Provide the (X, Y) coordinate of the cell's center where the given text is located.  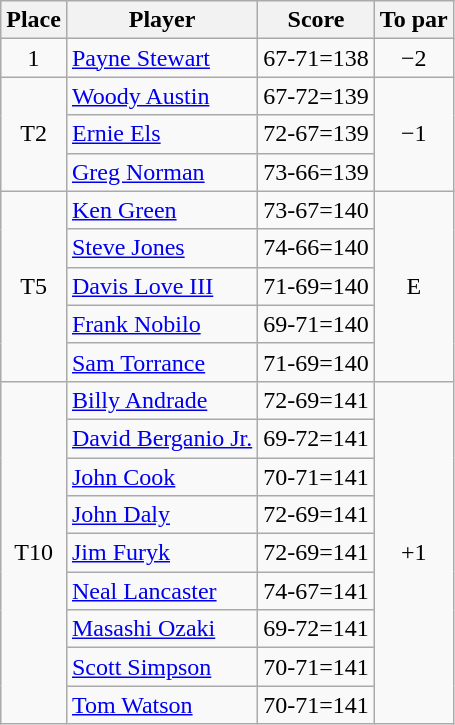
Sam Torrance (162, 362)
Davis Love III (162, 286)
Payne Stewart (162, 58)
Masashi Ozaki (162, 629)
Ken Green (162, 210)
Player (162, 20)
To par (414, 20)
−1 (414, 134)
E (414, 286)
John Daly (162, 515)
Jim Furyk (162, 553)
Steve Jones (162, 248)
Ernie Els (162, 134)
74-66=140 (316, 248)
72-67=139 (316, 134)
74-67=141 (316, 591)
73-67=140 (316, 210)
1 (34, 58)
Neal Lancaster (162, 591)
67-72=139 (316, 96)
Billy Andrade (162, 400)
David Berganio Jr. (162, 438)
T2 (34, 134)
Scott Simpson (162, 667)
Score (316, 20)
Woody Austin (162, 96)
John Cook (162, 477)
Greg Norman (162, 172)
Tom Watson (162, 705)
T10 (34, 552)
Frank Nobilo (162, 324)
69-71=140 (316, 324)
67-71=138 (316, 58)
Place (34, 20)
+1 (414, 552)
−2 (414, 58)
T5 (34, 286)
73-66=139 (316, 172)
